From the cell containing the given text, extract its center point as [X, Y] coordinate. 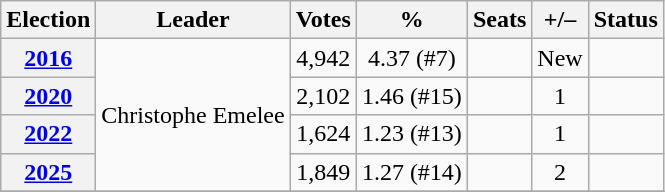
% [412, 20]
Christophe Emelee [193, 115]
2022 [48, 134]
+/– [560, 20]
1.27 (#14) [412, 172]
Votes [323, 20]
Seats [499, 20]
1.23 (#13) [412, 134]
1.46 (#15) [412, 96]
Election [48, 20]
2 [560, 172]
New [560, 58]
1,849 [323, 172]
Leader [193, 20]
2020 [48, 96]
2,102 [323, 96]
4.37 (#7) [412, 58]
2025 [48, 172]
Status [626, 20]
4,942 [323, 58]
2016 [48, 58]
1,624 [323, 134]
